Return the [x, y] coordinate for the center point of the cell that contains the specified text.  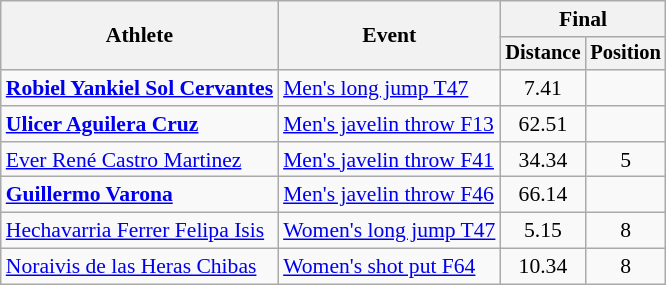
Noraivis de las Heras Chibas [140, 267]
Men's javelin throw F13 [389, 124]
5.15 [542, 231]
Men's long jump T47 [389, 88]
10.34 [542, 267]
Event [389, 36]
Men's javelin throw F46 [389, 195]
Women's long jump T47 [389, 231]
Position [625, 54]
7.41 [542, 88]
34.34 [542, 160]
66.14 [542, 195]
5 [625, 160]
Athlete [140, 36]
Ulicer Aguilera Cruz [140, 124]
62.51 [542, 124]
Final [582, 19]
Ever René Castro Martinez [140, 160]
Guillermo Varona [140, 195]
Men's javelin throw F41 [389, 160]
Women's shot put F64 [389, 267]
Distance [542, 54]
Robiel Yankiel Sol Cervantes [140, 88]
Hechavarria Ferrer Felipa Isis [140, 231]
